Detect which cell encompasses the target text, then output its [x, y] center coordinate. 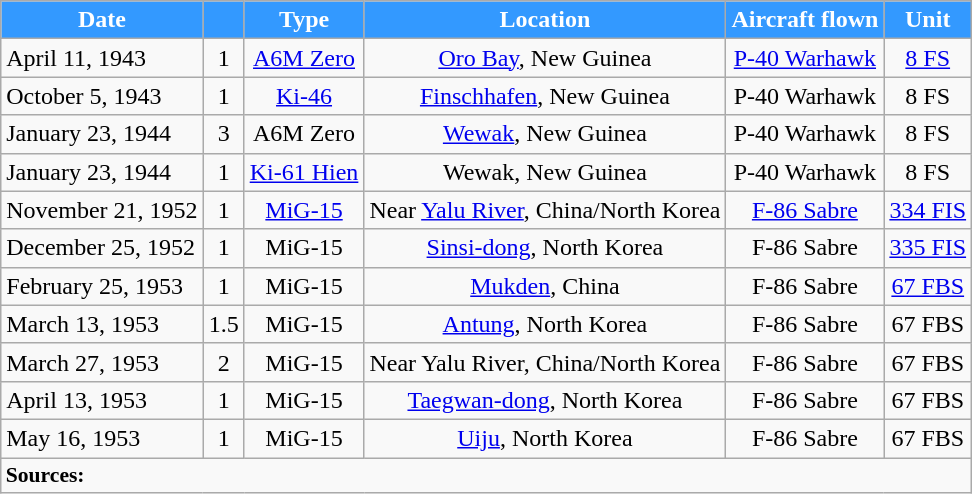
March 13, 1953 [102, 324]
Date [102, 20]
2 [224, 362]
Sources: [486, 476]
3 [224, 134]
Taegwan-dong, North Korea [545, 400]
Sinsi-dong, North Korea [545, 248]
Ki-46 [304, 96]
Type [304, 20]
Finschhafen, New Guinea [545, 96]
April 11, 1943 [102, 58]
Uiju, North Korea [545, 438]
Ki-61 Hien [304, 172]
Mukden, China [545, 286]
November 21, 1952 [102, 210]
1.5 [224, 324]
February 25, 1953 [102, 286]
December 25, 1952 [102, 248]
Aircraft flown [805, 20]
Oro Bay, New Guinea [545, 58]
335 FIS [928, 248]
Unit [928, 20]
March 27, 1953 [102, 362]
May 16, 1953 [102, 438]
334 FIS [928, 210]
Antung, North Korea [545, 324]
Location [545, 20]
October 5, 1943 [102, 96]
April 13, 1953 [102, 400]
